Provide the [X, Y] coordinate of the cell's center where the given text is located.  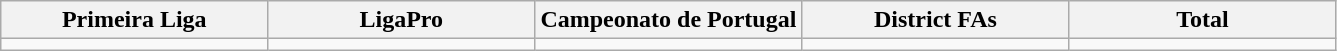
Primeira Liga [134, 20]
Campeonato de Portugal [668, 20]
LigaPro [402, 20]
District FAs [936, 20]
Total [1202, 20]
